Output the (X, Y) coordinate of the center of the cell containing the given text.  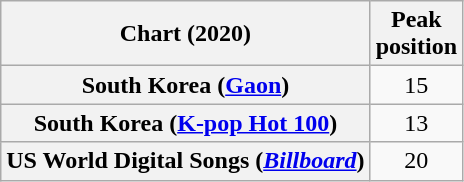
13 (416, 123)
Peakposition (416, 34)
20 (416, 161)
South Korea (Gaon) (186, 85)
South Korea (K-pop Hot 100) (186, 123)
US World Digital Songs (Billboard) (186, 161)
15 (416, 85)
Chart (2020) (186, 34)
